From the cell containing the given text, extract its center point as (X, Y) coordinate. 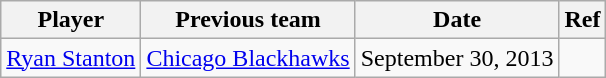
Ryan Stanton (71, 58)
Player (71, 20)
Chicago Blackhawks (248, 58)
Previous team (248, 20)
Date (457, 20)
Ref (582, 20)
September 30, 2013 (457, 58)
